Provide the (X, Y) coordinate of the cell's center where the given text is located.  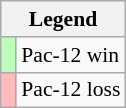
Legend (64, 19)
Pac-12 win (70, 55)
Pac-12 loss (70, 90)
